Identify which cell holds the provided text, then report its (x, y) central coordinate. 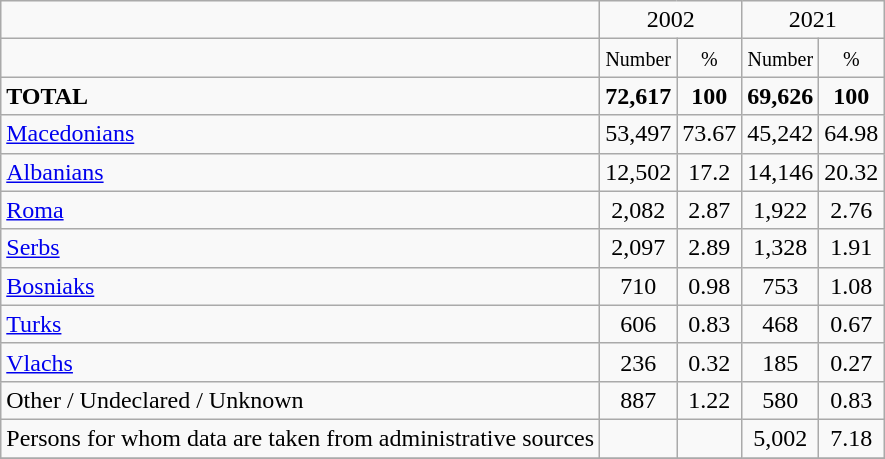
1.91 (852, 248)
1.22 (710, 400)
12,502 (638, 172)
0.98 (710, 286)
2002 (671, 20)
887 (638, 400)
Albanians (300, 172)
45,242 (780, 134)
0.27 (852, 362)
606 (638, 324)
14,146 (780, 172)
2021 (813, 20)
Bosniaks (300, 286)
20.32 (852, 172)
2.87 (710, 210)
1,922 (780, 210)
Serbs (300, 248)
1.08 (852, 286)
0.32 (710, 362)
0.67 (852, 324)
580 (780, 400)
53,497 (638, 134)
Roma (300, 210)
468 (780, 324)
753 (780, 286)
2.89 (710, 248)
Other / Undeclared / Unknown (300, 400)
185 (780, 362)
Persons for whom data are taken from administrative sources (300, 438)
17.2 (710, 172)
2,097 (638, 248)
2.76 (852, 210)
TOTAL (300, 96)
1,328 (780, 248)
69,626 (780, 96)
Vlachs (300, 362)
236 (638, 362)
Macedonians (300, 134)
7.18 (852, 438)
Turks (300, 324)
710 (638, 286)
5,002 (780, 438)
64.98 (852, 134)
2,082 (638, 210)
73.67 (710, 134)
72,617 (638, 96)
